Scan for the cell matching the given text and deliver its [X, Y] coordinate at center. 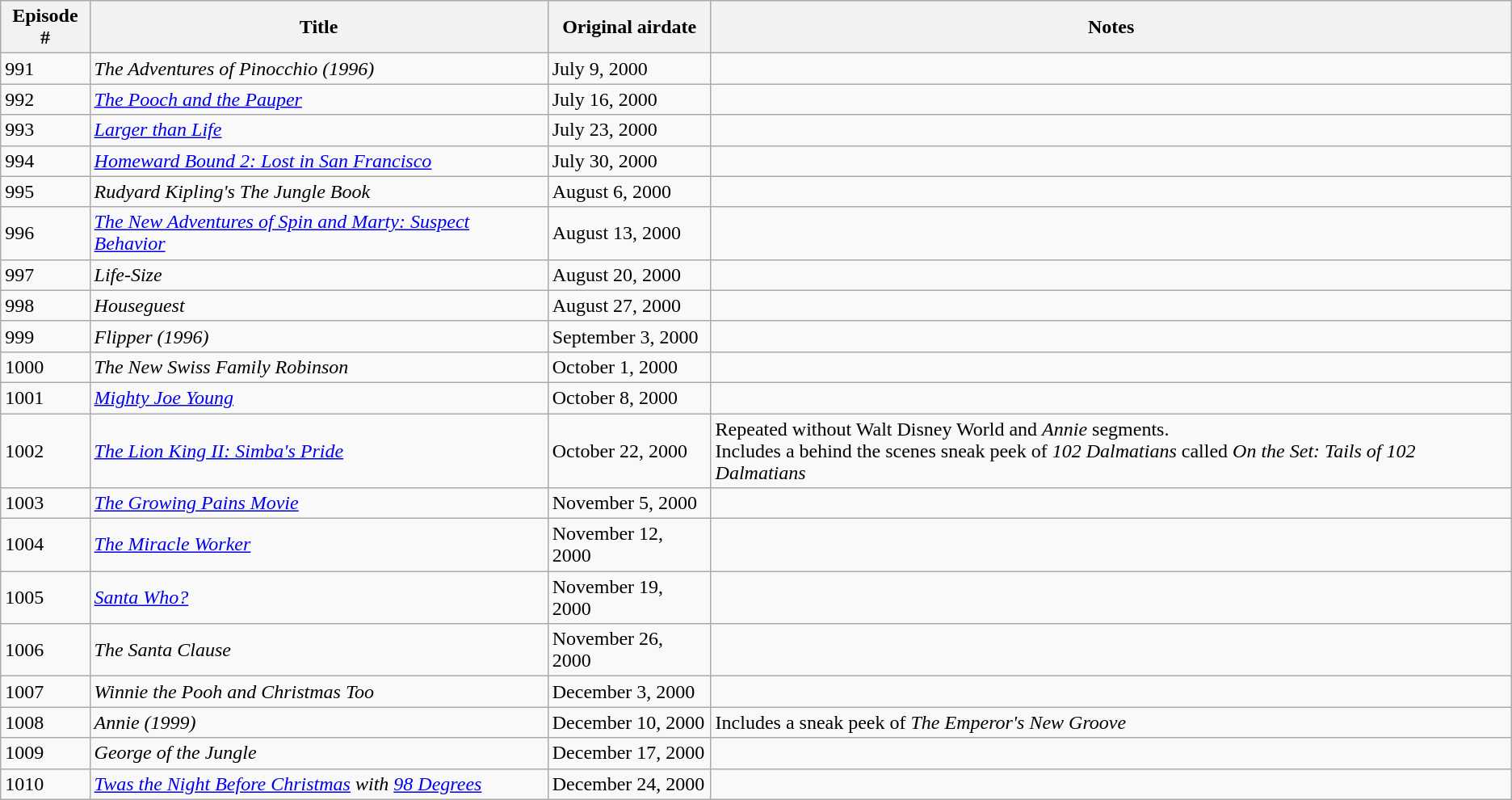
September 3, 2000 [629, 336]
1003 [45, 503]
1008 [45, 722]
Notes [1111, 27]
October 1, 2000 [629, 367]
Mighty Joe Young [318, 398]
Houseguest [318, 305]
Rudyard Kipling's The Jungle Book [318, 192]
October 8, 2000 [629, 398]
997 [45, 275]
1006 [45, 650]
July 16, 2000 [629, 99]
August 13, 2000 [629, 233]
991 [45, 69]
994 [45, 161]
The Lion King II: Simba's Pride [318, 451]
Santa Who? [318, 598]
996 [45, 233]
999 [45, 336]
November 5, 2000 [629, 503]
1004 [45, 545]
The New Adventures of Spin and Marty: Suspect Behavior [318, 233]
Flipper (1996) [318, 336]
Homeward Bound 2: Lost in San Francisco [318, 161]
August 20, 2000 [629, 275]
995 [45, 192]
August 6, 2000 [629, 192]
July 23, 2000 [629, 130]
George of the Jungle [318, 753]
Annie (1999) [318, 722]
Winnie the Pooh and Christmas Too [318, 692]
December 17, 2000 [629, 753]
July 9, 2000 [629, 69]
Title [318, 27]
Includes a sneak peek of The Emperor's New Groove [1111, 722]
1001 [45, 398]
1002 [45, 451]
Original airdate [629, 27]
1007 [45, 692]
The New Swiss Family Robinson [318, 367]
December 10, 2000 [629, 722]
998 [45, 305]
The Adventures of Pinocchio (1996) [318, 69]
The Pooch and the Pauper [318, 99]
Twas the Night Before Christmas with 98 Degrees [318, 784]
Episode # [45, 27]
November 19, 2000 [629, 598]
1009 [45, 753]
August 27, 2000 [629, 305]
992 [45, 99]
1005 [45, 598]
December 3, 2000 [629, 692]
The Growing Pains Movie [318, 503]
1000 [45, 367]
July 30, 2000 [629, 161]
Life-Size [318, 275]
1010 [45, 784]
October 22, 2000 [629, 451]
993 [45, 130]
November 26, 2000 [629, 650]
December 24, 2000 [629, 784]
The Santa Clause [318, 650]
The Miracle Worker [318, 545]
November 12, 2000 [629, 545]
Larger than Life [318, 130]
